Output the (X, Y) coordinate of the center of the cell containing the given text.  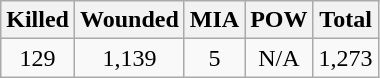
Total (346, 20)
1,139 (129, 58)
5 (214, 58)
Wounded (129, 20)
129 (38, 58)
POW (279, 20)
1,273 (346, 58)
MIA (214, 20)
N/A (279, 58)
Killed (38, 20)
